Locate the cell with the specified text and output its (X, Y) center coordinate. 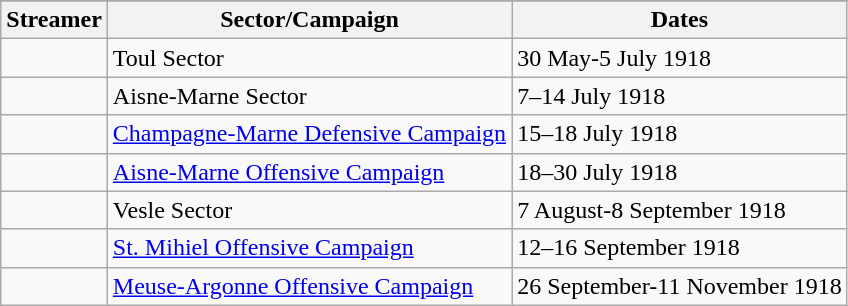
7 August-8 September 1918 (680, 210)
30 May-5 July 1918 (680, 58)
Vesle Sector (309, 210)
St. Mihiel Offensive Campaign (309, 248)
12–16 September 1918 (680, 248)
Aisne-Marne Sector (309, 96)
Meuse-Argonne Offensive Campaign (309, 286)
15–18 July 1918 (680, 134)
Dates (680, 20)
Aisne-Marne Offensive Campaign (309, 172)
Streamer (54, 20)
7–14 July 1918 (680, 96)
Sector/Campaign (309, 20)
Toul Sector (309, 58)
18–30 July 1918 (680, 172)
Champagne-Marne Defensive Campaign (309, 134)
26 September-11 November 1918 (680, 286)
